Scan for the cell matching the given text and deliver its [x, y] coordinate at center. 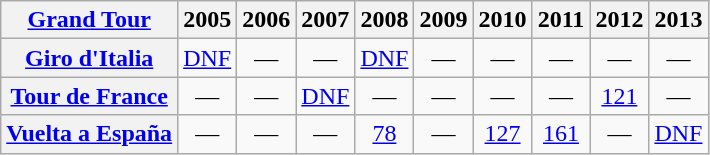
Vuelta a España [90, 134]
Tour de France [90, 96]
2009 [444, 20]
2013 [678, 20]
2006 [266, 20]
Giro d'Italia [90, 58]
2010 [502, 20]
161 [561, 134]
78 [384, 134]
121 [620, 96]
Grand Tour [90, 20]
2005 [208, 20]
2008 [384, 20]
2011 [561, 20]
2007 [326, 20]
127 [502, 134]
2012 [620, 20]
